Search for the cell housing the specified text and yield its (X, Y) center coordinate. 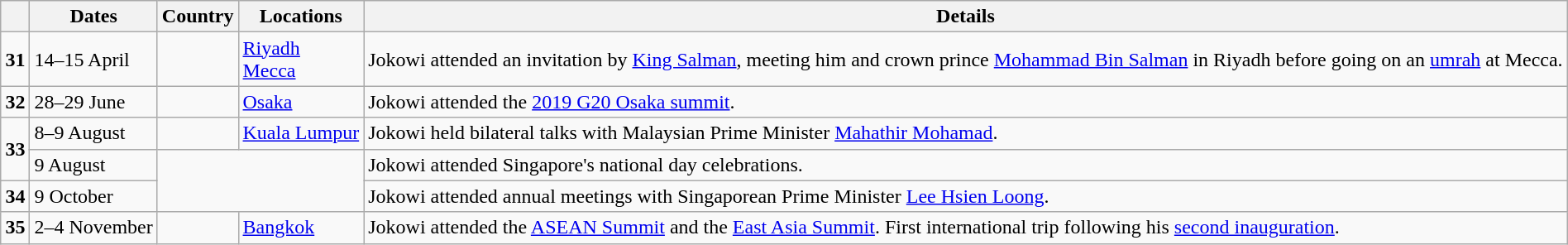
32 (15, 102)
Jokowi attended the ASEAN Summit and the East Asia Summit. First international trip following his second inauguration. (966, 228)
31 (15, 60)
Jokowi attended an invitation by King Salman, meeting him and crown prince Mohammad Bin Salman in Riyadh before going on an umrah at Mecca. (966, 60)
Locations (301, 17)
8–9 August (93, 133)
9 August (93, 165)
Bangkok (301, 228)
Country (198, 17)
RiyadhMecca (301, 60)
28–29 June (93, 102)
Jokowi attended Singapore's national day celebrations. (966, 165)
33 (15, 149)
9 October (93, 196)
14–15 April (93, 60)
34 (15, 196)
Kuala Lumpur (301, 133)
Dates (93, 17)
Jokowi attended the 2019 G20 Osaka summit. (966, 102)
Details (966, 17)
Jokowi held bilateral talks with Malaysian Prime Minister Mahathir Mohamad. (966, 133)
Osaka (301, 102)
Jokowi attended annual meetings with Singaporean Prime Minister Lee Hsien Loong. (966, 196)
2–4 November (93, 228)
35 (15, 228)
